Search for the cell housing the specified text and yield its (x, y) center coordinate. 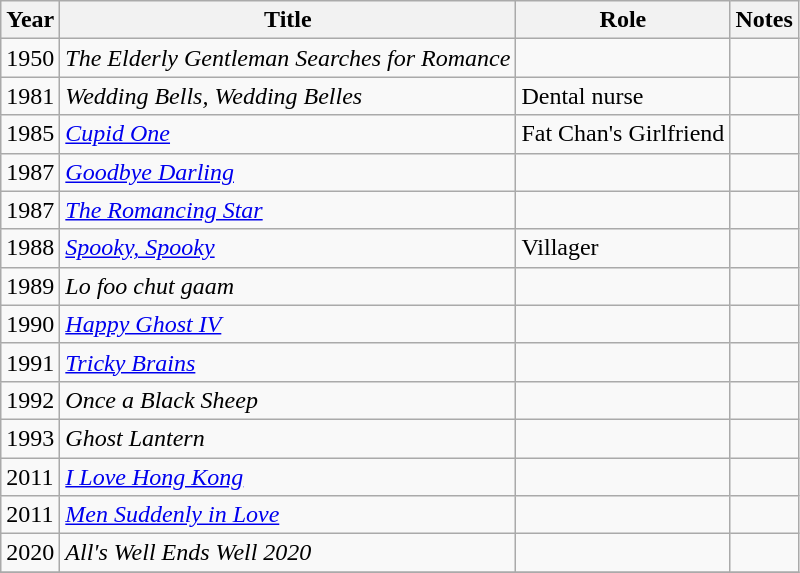
Once a Black Sheep (288, 400)
1950 (30, 58)
Villager (623, 248)
Spooky, Spooky (288, 248)
The Elderly Gentleman Searches for Romance (288, 58)
2020 (30, 553)
Goodbye Darling (288, 172)
Title (288, 20)
Year (30, 20)
Fat Chan's Girlfriend (623, 134)
1993 (30, 438)
Men Suddenly in Love (288, 515)
Tricky Brains (288, 362)
All's Well Ends Well 2020 (288, 553)
Happy Ghost IV (288, 324)
Lo foo chut gaam (288, 286)
Dental nurse (623, 96)
The Romancing Star (288, 210)
Notes (764, 20)
1992 (30, 400)
Role (623, 20)
1989 (30, 286)
1985 (30, 134)
Cupid One (288, 134)
1988 (30, 248)
Ghost Lantern (288, 438)
I Love Hong Kong (288, 477)
1981 (30, 96)
Wedding Bells, Wedding Belles (288, 96)
1990 (30, 324)
1991 (30, 362)
